Search for the cell housing the specified text and yield its (X, Y) center coordinate. 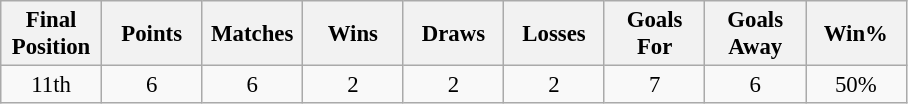
50% (856, 85)
Draws (454, 34)
11th (52, 85)
Matches (252, 34)
Points (152, 34)
Goals For (654, 34)
Final Position (52, 34)
Wins (354, 34)
Win% (856, 34)
Goals Away (756, 34)
Losses (554, 34)
7 (654, 85)
